Determine the [X, Y] coordinate at the center of the cell enclosing the given text.  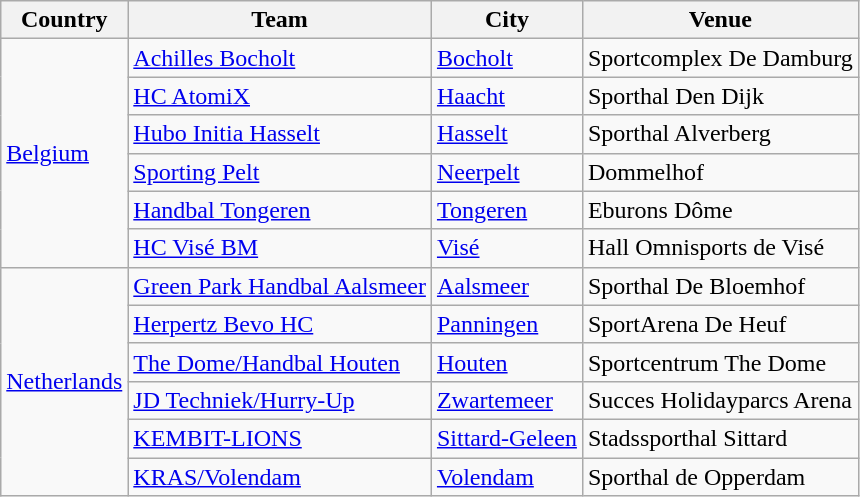
Green Park Handbal Aalsmeer [280, 286]
Bocholt [506, 58]
Sportcomplex De Damburg [720, 58]
HC Visé BM [280, 248]
Achilles Bocholt [280, 58]
Zwartemeer [506, 400]
Tongeren [506, 210]
Neerpelt [506, 172]
Eburons Dôme [720, 210]
Sporthal De Bloemhof [720, 286]
Belgium [64, 153]
Aalsmeer [506, 286]
Succes Holidayparcs Arena [720, 400]
Handbal Tongeren [280, 210]
KRAS/Volendam [280, 477]
Sportcentrum The Dome [720, 362]
Hubo Initia Hasselt [280, 134]
Volendam [506, 477]
KEMBIT-LIONS [280, 438]
Visé [506, 248]
SportArena De Heuf [720, 324]
Sporthal Den Dijk [720, 96]
Hall Omnisports de Visé [720, 248]
Stadssporthal Sittard [720, 438]
Sporting Pelt [280, 172]
JD Techniek/Hurry-Up [280, 400]
Hasselt [506, 134]
City [506, 20]
Herpertz Bevo HC [280, 324]
Sittard-Geleen [506, 438]
Netherlands [64, 381]
Team [280, 20]
The Dome/Handbal Houten [280, 362]
Sporthal Alverberg [720, 134]
Dommelhof [720, 172]
Haacht [506, 96]
Country [64, 20]
Houten [506, 362]
Venue [720, 20]
Sporthal de Opperdam [720, 477]
HC AtomiX [280, 96]
Panningen [506, 324]
